Return the (X, Y) coordinate for the center point of the cell that contains the specified text.  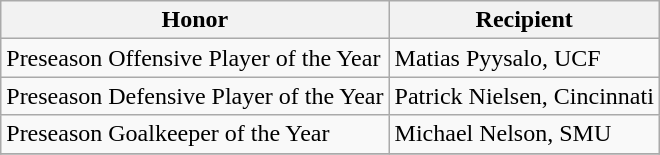
Preseason Offensive Player of the Year (195, 58)
Preseason Defensive Player of the Year (195, 96)
Patrick Nielsen, Cincinnati (524, 96)
Recipient (524, 20)
Preseason Goalkeeper of the Year (195, 134)
Matias Pyysalo, UCF (524, 58)
Honor (195, 20)
Michael Nelson, SMU (524, 134)
